Capture the cell that displays the provided text and extract its [X, Y] central coordinate. 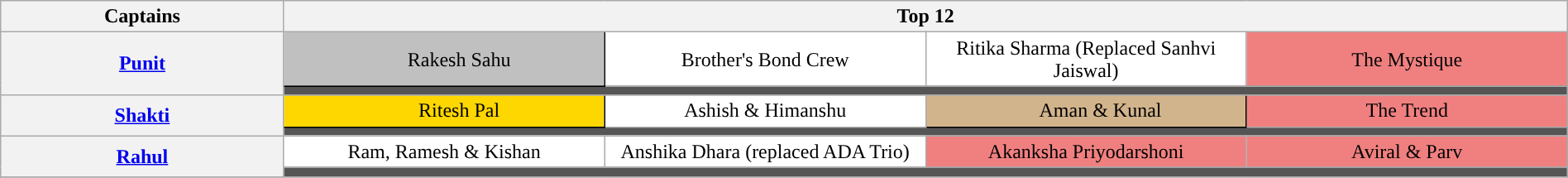
Brother's Bond Crew [765, 60]
Aviral & Parv [1407, 152]
The Mystique [1407, 60]
Anshika Dhara (replaced ADA Trio) [765, 152]
Shakti [142, 116]
Ram, Ramesh & Kishan [444, 152]
Akanksha Priyodarshoni [1086, 152]
Rahul [142, 156]
Rakesh Sahu [444, 60]
Top 12 [925, 17]
The Trend [1407, 111]
Aman & Kunal [1086, 111]
Ritesh Pal [444, 111]
Ritika Sharma (Replaced Sanhvi Jaiswal) [1086, 60]
Captains [142, 17]
Ashish & Himanshu [765, 111]
Punit [142, 64]
